Scan for the cell matching the given text and deliver its [x, y] coordinate at center. 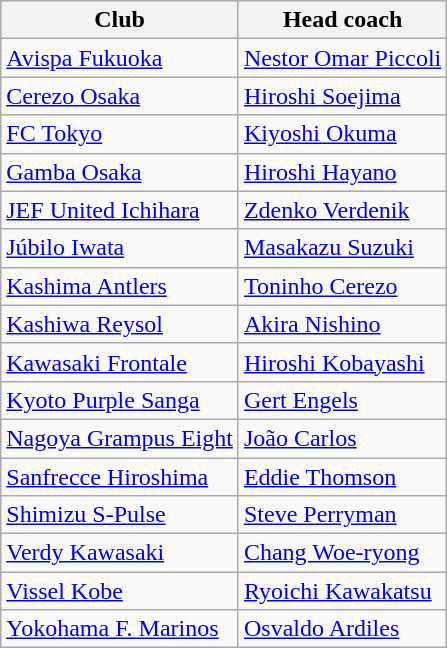
Nestor Omar Piccoli [342, 58]
Cerezo Osaka [120, 96]
Zdenko Verdenik [342, 210]
Nagoya Grampus Eight [120, 438]
Avispa Fukuoka [120, 58]
Kashima Antlers [120, 286]
FC Tokyo [120, 134]
Akira Nishino [342, 324]
Eddie Thomson [342, 477]
Hiroshi Soejima [342, 96]
Shimizu S-Pulse [120, 515]
Verdy Kawasaki [120, 553]
Chang Woe-ryong [342, 553]
Hiroshi Kobayashi [342, 362]
Júbilo Iwata [120, 248]
Masakazu Suzuki [342, 248]
Sanfrecce Hiroshima [120, 477]
Gert Engels [342, 400]
Kawasaki Frontale [120, 362]
Toninho Cerezo [342, 286]
Ryoichi Kawakatsu [342, 591]
Steve Perryman [342, 515]
Kyoto Purple Sanga [120, 400]
Club [120, 20]
Kiyoshi Okuma [342, 134]
Osvaldo Ardiles [342, 629]
João Carlos [342, 438]
Vissel Kobe [120, 591]
Head coach [342, 20]
Yokohama F. Marinos [120, 629]
Gamba Osaka [120, 172]
Hiroshi Hayano [342, 172]
JEF United Ichihara [120, 210]
Kashiwa Reysol [120, 324]
